Scan for the cell matching the given text and deliver its (X, Y) coordinate at center. 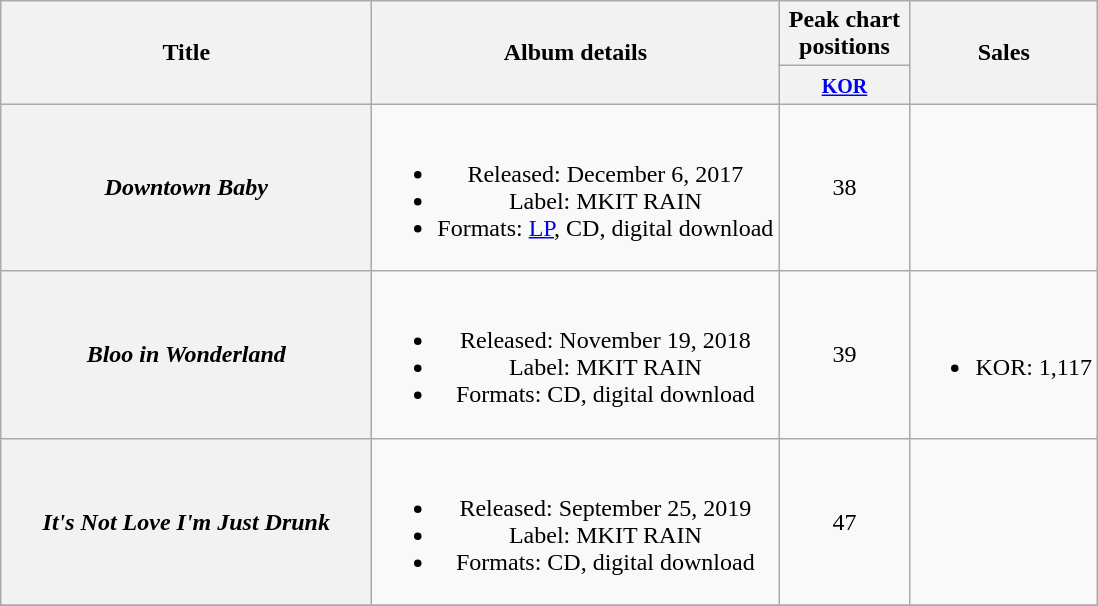
Album details (576, 52)
47 (844, 522)
38 (844, 188)
KOR (844, 85)
Released: November 19, 2018Label: MKIT RAINFormats: CD, digital download (576, 354)
Downtown Baby (186, 188)
Peak chart positions (844, 34)
It's Not Love I'm Just Drunk (186, 522)
Released: December 6, 2017Label: MKIT RAINFormats: LP, CD, digital download (576, 188)
Released: September 25, 2019Label: MKIT RAINFormats: CD, digital download (576, 522)
39 (844, 354)
Sales (1004, 52)
KOR: 1,117 (1004, 354)
Title (186, 52)
Bloo in Wonderland (186, 354)
